From the cell containing the given text, extract its center point as [x, y] coordinate. 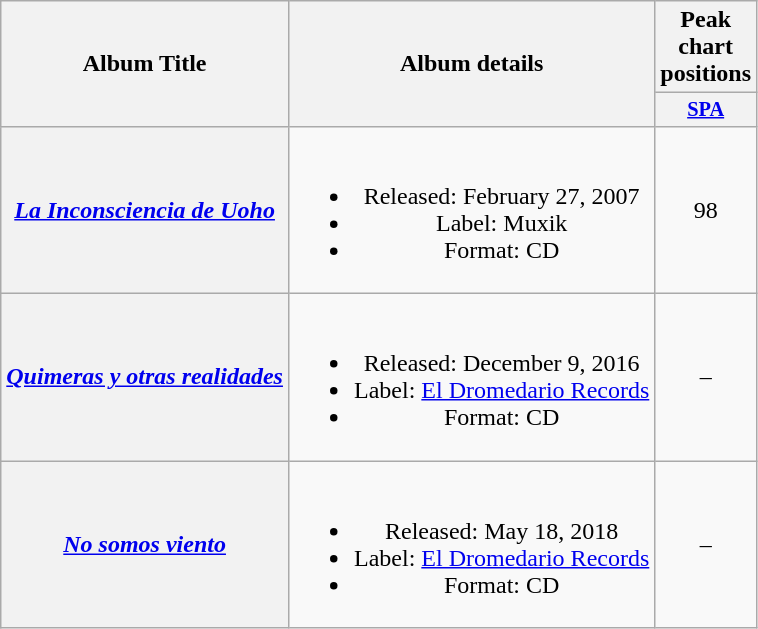
No somos viento [145, 544]
98 [706, 210]
Peak chart positions [706, 47]
Album Title [145, 64]
Quimeras y otras realidades [145, 378]
SPA [706, 110]
Released: February 27, 2007Label: MuxikFormat: CD [471, 210]
Album details [471, 64]
Released: May 18, 2018Label: El Dromedario RecordsFormat: CD [471, 544]
La Inconsciencia de Uoho [145, 210]
Released: December 9, 2016Label: El Dromedario RecordsFormat: CD [471, 378]
